Find where the given text appears and provide that cell's center as (x, y) coordinate. 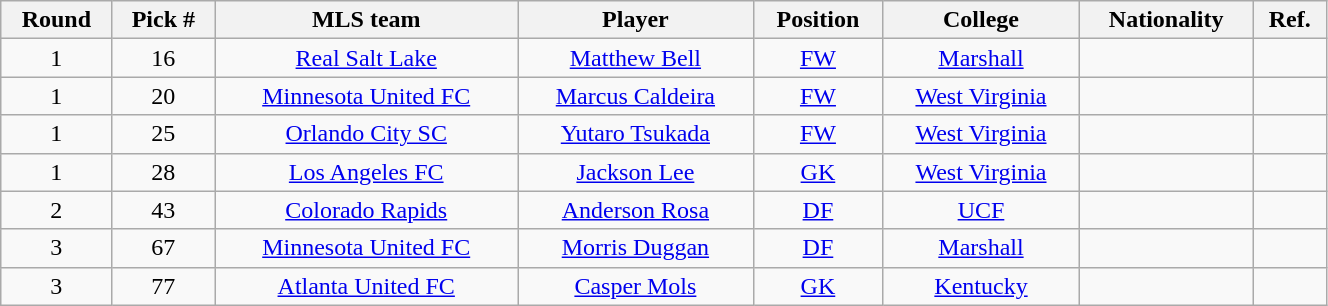
28 (164, 172)
Round (56, 20)
Los Angeles FC (366, 172)
2 (56, 210)
Real Salt Lake (366, 58)
College (981, 20)
Pick # (164, 20)
67 (164, 248)
Nationality (1166, 20)
43 (164, 210)
Matthew Bell (636, 58)
Colorado Rapids (366, 210)
Player (636, 20)
77 (164, 286)
Yutaro Tsukada (636, 134)
Kentucky (981, 286)
25 (164, 134)
Atlanta United FC (366, 286)
Position (818, 20)
MLS team (366, 20)
Marcus Caldeira (636, 96)
UCF (981, 210)
20 (164, 96)
Morris Duggan (636, 248)
Orlando City SC (366, 134)
Anderson Rosa (636, 210)
Casper Mols (636, 286)
Ref. (1290, 20)
16 (164, 58)
Jackson Lee (636, 172)
